Find where the given text appears and provide that cell's center as (X, Y) coordinate. 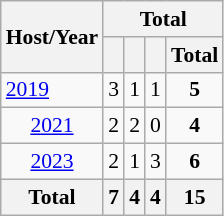
2021 (52, 126)
2023 (52, 162)
6 (194, 162)
5 (194, 90)
Host/Year (52, 36)
15 (194, 197)
7 (114, 197)
2019 (52, 90)
0 (156, 126)
